Locate the cell with the specified text and output its [x, y] center coordinate. 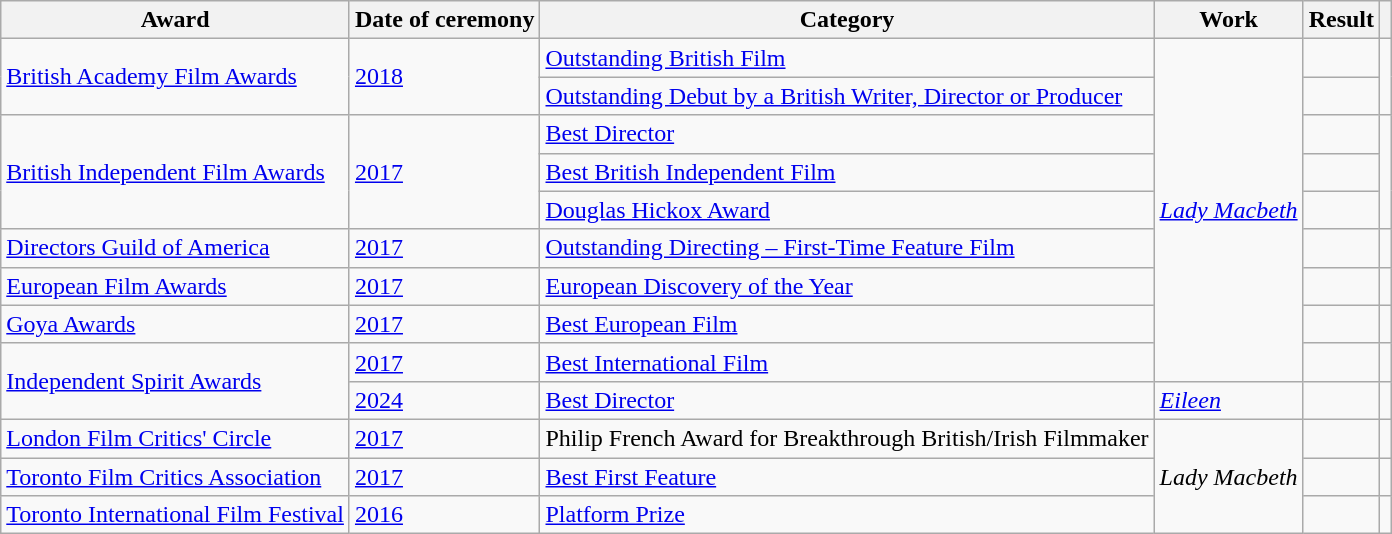
Category [847, 20]
Best First Feature [847, 477]
Date of ceremony [444, 20]
Work [1228, 20]
British Academy Film Awards [176, 77]
Eileen [1228, 400]
Douglas Hickox Award [847, 210]
Best International Film [847, 362]
2024 [444, 400]
Best British Independent Film [847, 172]
Platform Prize [847, 515]
Goya Awards [176, 324]
Philip French Award for Breakthrough British/Irish Filmmaker [847, 438]
Result [1341, 20]
Directors Guild of America [176, 248]
British Independent Film Awards [176, 172]
European Discovery of the Year [847, 286]
Outstanding British Film [847, 58]
Outstanding Directing – First-Time Feature Film [847, 248]
Award [176, 20]
London Film Critics' Circle [176, 438]
Toronto Film Critics Association [176, 477]
Independent Spirit Awards [176, 381]
European Film Awards [176, 286]
Toronto International Film Festival [176, 515]
2016 [444, 515]
Outstanding Debut by a British Writer, Director or Producer [847, 96]
Best European Film [847, 324]
2018 [444, 77]
